Pinpoint the cell where the given text exists, returning its (X, Y) midpoint coordinate. 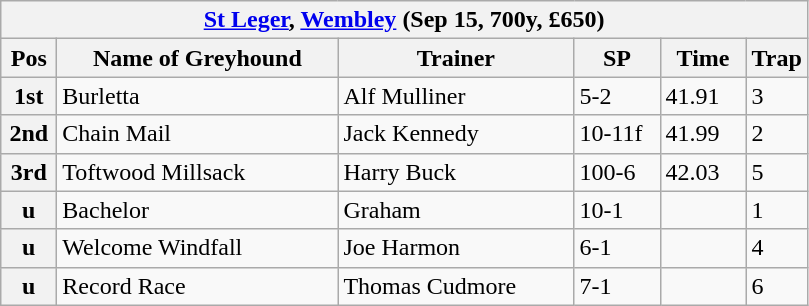
3 (776, 96)
4 (776, 248)
7-1 (617, 286)
1st (29, 96)
Bachelor (198, 210)
Toftwood Millsack (198, 172)
Name of Greyhound (198, 58)
Pos (29, 58)
2nd (29, 134)
Welcome Windfall (198, 248)
6-1 (617, 248)
2 (776, 134)
41.99 (703, 134)
1 (776, 210)
10-1 (617, 210)
5-2 (617, 96)
3rd (29, 172)
Jack Kennedy (456, 134)
10-11f (617, 134)
Harry Buck (456, 172)
Graham (456, 210)
Time (703, 58)
42.03 (703, 172)
St Leger, Wembley (Sep 15, 700y, £650) (404, 20)
Burletta (198, 96)
Trap (776, 58)
6 (776, 286)
41.91 (703, 96)
Thomas Cudmore (456, 286)
Trainer (456, 58)
Alf Mulliner (456, 96)
Chain Mail (198, 134)
SP (617, 58)
5 (776, 172)
Record Race (198, 286)
Joe Harmon (456, 248)
100-6 (617, 172)
